Search for the cell housing the specified text and yield its (X, Y) center coordinate. 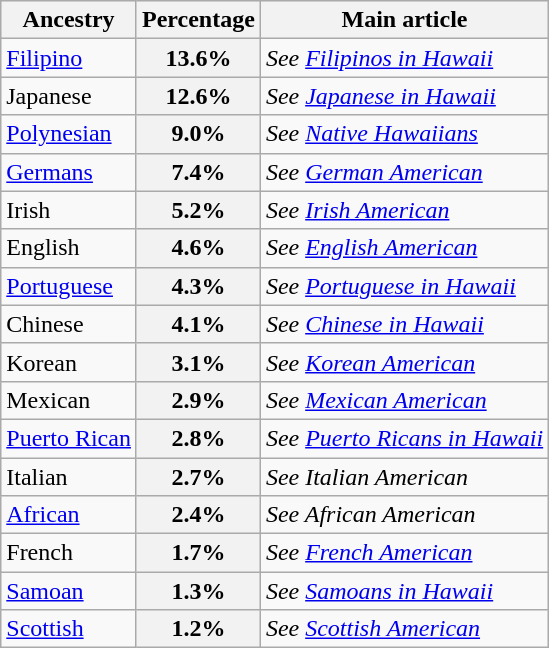
5.2% (198, 210)
Portuguese (69, 286)
See Scottish American (404, 629)
French (69, 553)
Mexican (69, 400)
Samoan (69, 591)
Scottish (69, 629)
See Portuguese in Hawaii (404, 286)
Polynesian (69, 134)
Korean (69, 362)
Germans (69, 172)
See Korean American (404, 362)
9.0% (198, 134)
Ancestry (69, 20)
1.3% (198, 591)
Japanese (69, 96)
Percentage (198, 20)
See Puerto Ricans in Hawaii (404, 438)
3.1% (198, 362)
Irish (69, 210)
4.3% (198, 286)
Chinese (69, 324)
Italian (69, 477)
2.7% (198, 477)
2.4% (198, 515)
See Mexican American (404, 400)
See Samoans in Hawaii (404, 591)
See Chinese in Hawaii (404, 324)
See Native Hawaiians (404, 134)
1.7% (198, 553)
Main article (404, 20)
See African American (404, 515)
7.4% (198, 172)
1.2% (198, 629)
2.9% (198, 400)
See Japanese in Hawaii (404, 96)
See Filipinos in Hawaii (404, 58)
See English American (404, 248)
See German American (404, 172)
See Irish American (404, 210)
4.6% (198, 248)
Filipino (69, 58)
Puerto Rican (69, 438)
See Italian American (404, 477)
English (69, 248)
4.1% (198, 324)
2.8% (198, 438)
13.6% (198, 58)
African (69, 515)
12.6% (198, 96)
See French American (404, 553)
